From the cell containing the given text, extract its center point as [x, y] coordinate. 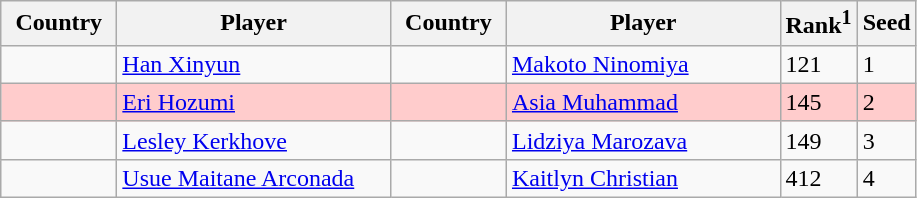
145 [818, 102]
4 [886, 178]
Lesley Kerkhove [254, 140]
Rank1 [818, 24]
412 [818, 178]
Han Xinyun [254, 64]
Makoto Ninomiya [643, 64]
Kaitlyn Christian [643, 178]
Eri Hozumi [254, 102]
149 [818, 140]
121 [818, 64]
Seed [886, 24]
Lidziya Marozava [643, 140]
Asia Muhammad [643, 102]
Usue Maitane Arconada [254, 178]
3 [886, 140]
1 [886, 64]
2 [886, 102]
